For the text-containing cell, return its midpoint in (x, y) coordinate format. 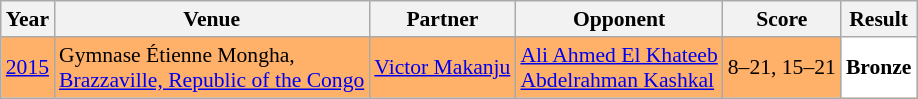
Ali Ahmed El Khateeb Abdelrahman Kashkal (618, 68)
Bronze (879, 68)
Year (28, 19)
Victor Makanju (442, 68)
Opponent (618, 19)
Venue (212, 19)
Partner (442, 19)
2015 (28, 68)
8–21, 15–21 (782, 68)
Score (782, 19)
Result (879, 19)
Gymnase Étienne Mongha,Brazzaville, Republic of the Congo (212, 68)
